Return the (x, y) coordinate for the center point of the cell that contains the specified text.  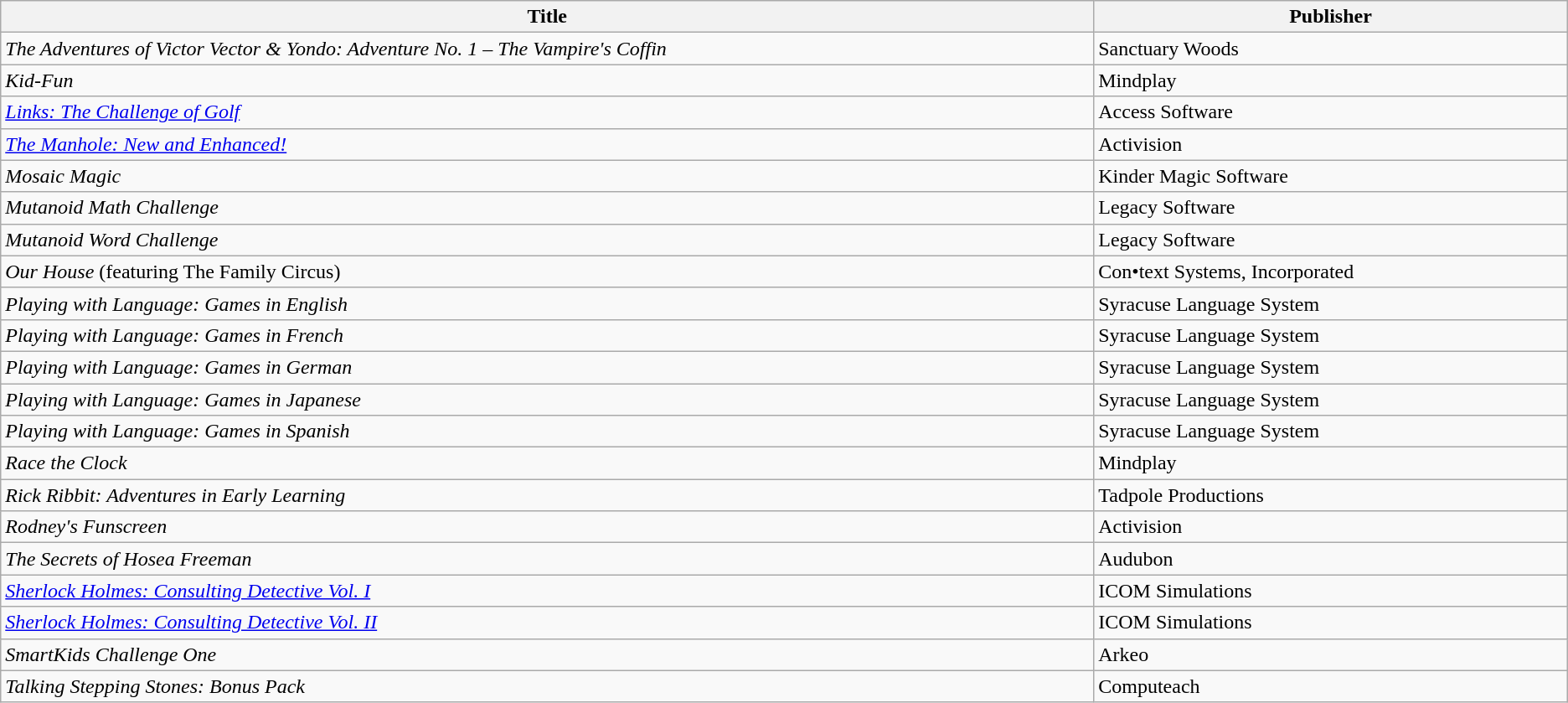
Arkeo (1331, 654)
Our House (featuring The Family Circus) (548, 271)
Sherlock Holmes: Consulting Detective Vol. II (548, 623)
The Adventures of Victor Vector & Yondo: Adventure No. 1 – The Vampire's Coffin (548, 49)
SmartKids Challenge One (548, 654)
Playing with Language: Games in Japanese (548, 400)
Title (548, 17)
Talking Stepping Stones: Bonus Pack (548, 686)
Con•text Systems, Incorporated (1331, 271)
Publisher (1331, 17)
Rodney's Funscreen (548, 527)
The Secrets of Hosea Freeman (548, 559)
Kinder Magic Software (1331, 176)
Tadpole Productions (1331, 495)
Access Software (1331, 112)
Playing with Language: Games in English (548, 303)
Mutanoid Word Challenge (548, 240)
Playing with Language: Games in German (548, 367)
Kid-Fun (548, 80)
Computeach (1331, 686)
Audubon (1331, 559)
Mosaic Magic (548, 176)
Playing with Language: Games in Spanish (548, 432)
Sherlock Holmes: Consulting Detective Vol. I (548, 591)
Links: The Challenge of Golf (548, 112)
Race the Clock (548, 463)
The Manhole: New and Enhanced! (548, 144)
Rick Ribbit: Adventures in Early Learning (548, 495)
Mutanoid Math Challenge (548, 208)
Sanctuary Woods (1331, 49)
Playing with Language: Games in French (548, 335)
